Return (X, Y) of the center of cell containing provided text 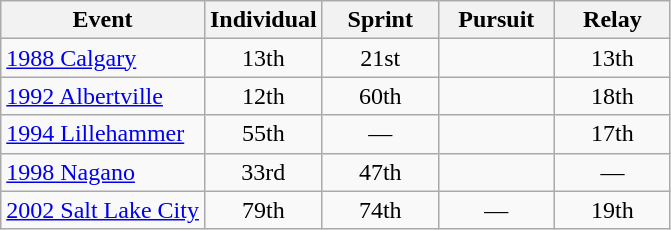
21st (380, 58)
Individual (263, 20)
12th (263, 96)
79th (263, 210)
Relay (612, 20)
1994 Lillehammer (103, 134)
1998 Nagano (103, 172)
1988 Calgary (103, 58)
17th (612, 134)
60th (380, 96)
18th (612, 96)
Event (103, 20)
Pursuit (496, 20)
47th (380, 172)
19th (612, 210)
74th (380, 210)
55th (263, 134)
33rd (263, 172)
1992 Albertville (103, 96)
Sprint (380, 20)
2002 Salt Lake City (103, 210)
